Find where the given text appears and provide that cell's center as (x, y) coordinate. 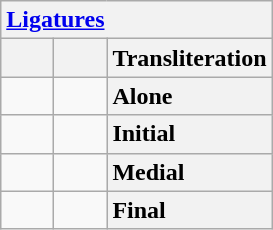
Initial (190, 134)
Medial (190, 172)
Transliteration (190, 58)
Ligatures (136, 20)
Alone (190, 96)
Final (190, 210)
